Extract the [x, y] coordinate from the center of the cell holding the provided text.  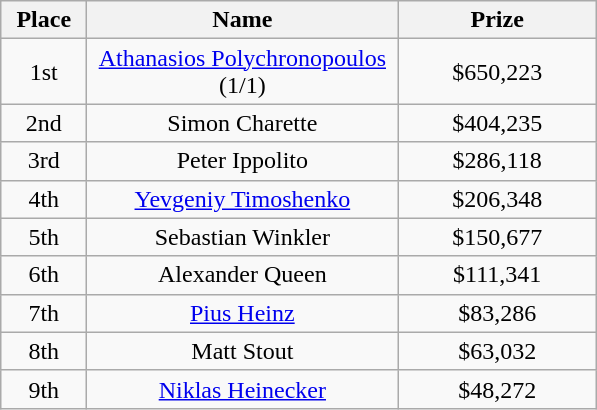
Prize [498, 20]
$150,677 [498, 237]
Name [242, 20]
$206,348 [498, 199]
3rd [44, 161]
1st [44, 72]
Peter Ippolito [242, 161]
Athanasios Polychronopoulos (1/1) [242, 72]
$83,286 [498, 313]
$111,341 [498, 275]
5th [44, 237]
8th [44, 351]
9th [44, 389]
$404,235 [498, 123]
Alexander Queen [242, 275]
Yevgeniy Timoshenko [242, 199]
Pius Heinz [242, 313]
6th [44, 275]
2nd [44, 123]
$286,118 [498, 161]
$63,032 [498, 351]
4th [44, 199]
Simon Charette [242, 123]
$48,272 [498, 389]
7th [44, 313]
Matt Stout [242, 351]
$650,223 [498, 72]
Place [44, 20]
Sebastian Winkler [242, 237]
Niklas Heinecker [242, 389]
